Capture the cell that displays the provided text and extract its [x, y] central coordinate. 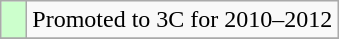
Promoted to 3C for 2010–2012 [182, 20]
